Search for the cell housing the specified text and yield its (x, y) center coordinate. 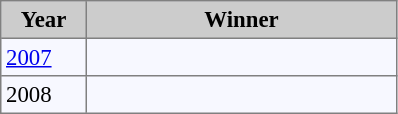
Year (44, 20)
2008 (44, 95)
Winner (241, 20)
2007 (44, 57)
